Locate the cell with the specified text and output its (x, y) center coordinate. 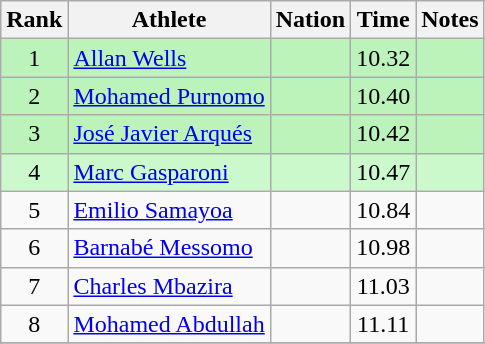
10.84 (384, 210)
11.03 (384, 286)
Rank (34, 20)
Athlete (169, 20)
2 (34, 96)
Allan Wells (169, 58)
Charles Mbazira (169, 286)
4 (34, 172)
José Javier Arqués (169, 134)
Notes (450, 20)
6 (34, 248)
8 (34, 324)
Emilio Samayoa (169, 210)
10.42 (384, 134)
Mohamed Purnomo (169, 96)
Barnabé Messomo (169, 248)
10.32 (384, 58)
Time (384, 20)
1 (34, 58)
10.40 (384, 96)
Marc Gasparoni (169, 172)
10.98 (384, 248)
5 (34, 210)
10.47 (384, 172)
3 (34, 134)
11.11 (384, 324)
7 (34, 286)
Nation (310, 20)
Mohamed Abdullah (169, 324)
